Extract the [x, y] coordinate from the center of the cell holding the provided text.  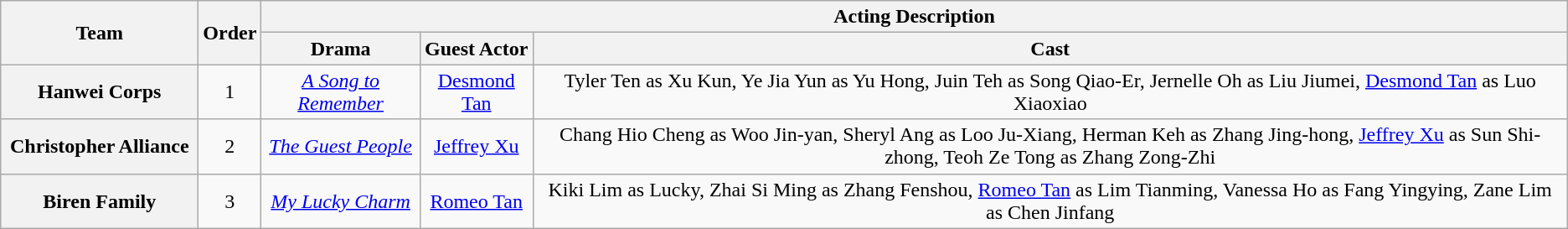
Tyler Ten as Xu Kun, Ye Jia Yun as Yu Hong, Juin Teh as Song Qiao-Er, Jernelle Oh as Liu Jiumei, Desmond Tan as Luo Xiaoxiao [1050, 92]
3 [230, 201]
Drama [341, 49]
Jeffrey Xu [476, 146]
Romeo Tan [476, 201]
Kiki Lim as Lucky, Zhai Si Ming as Zhang Fenshou, Romeo Tan as Lim Tianming, Vanessa Ho as Fang Yingying, Zane Lim as Chen Jinfang [1050, 201]
2 [230, 146]
Desmond Tan [476, 92]
Christopher Alliance [100, 146]
My Lucky Charm [341, 201]
The Guest People [341, 146]
Biren Family [100, 201]
Order [230, 33]
Hanwei Corps [100, 92]
Cast [1050, 49]
Team [100, 33]
Acting Description [915, 17]
Guest Actor [476, 49]
1 [230, 92]
A Song to Remember [341, 92]
